Identify which cell holds the provided text, then report its [x, y] central coordinate. 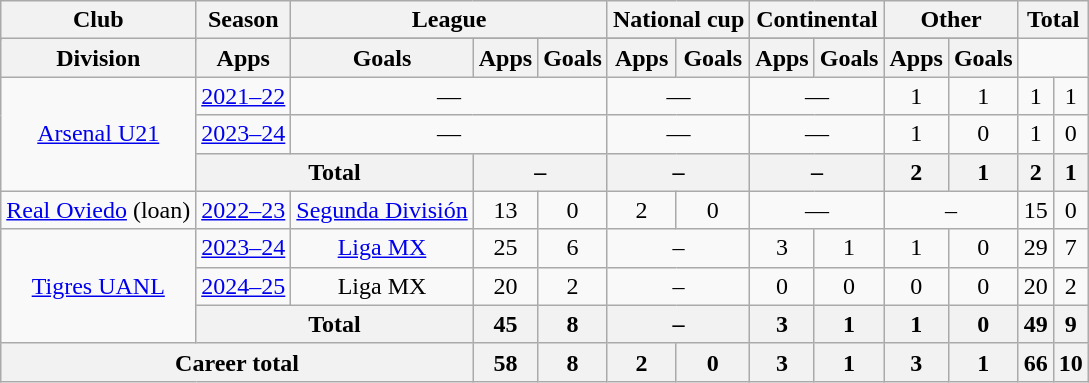
Division [98, 58]
Other [951, 20]
45 [505, 324]
Arsenal U21 [98, 134]
2021–22 [244, 96]
Real Oviedo (loan) [98, 210]
Career total [237, 362]
2024–25 [244, 286]
National cup [678, 20]
66 [1036, 362]
7 [1070, 248]
League [450, 20]
25 [505, 248]
15 [1036, 210]
29 [1036, 248]
58 [505, 362]
Tigres UANL [98, 286]
10 [1070, 362]
2022–23 [244, 210]
Club [98, 20]
6 [573, 248]
9 [1070, 324]
Continental [817, 20]
13 [505, 210]
Season [244, 20]
Segunda División [382, 210]
49 [1036, 324]
